Capture the cell that displays the provided text and extract its (X, Y) central coordinate. 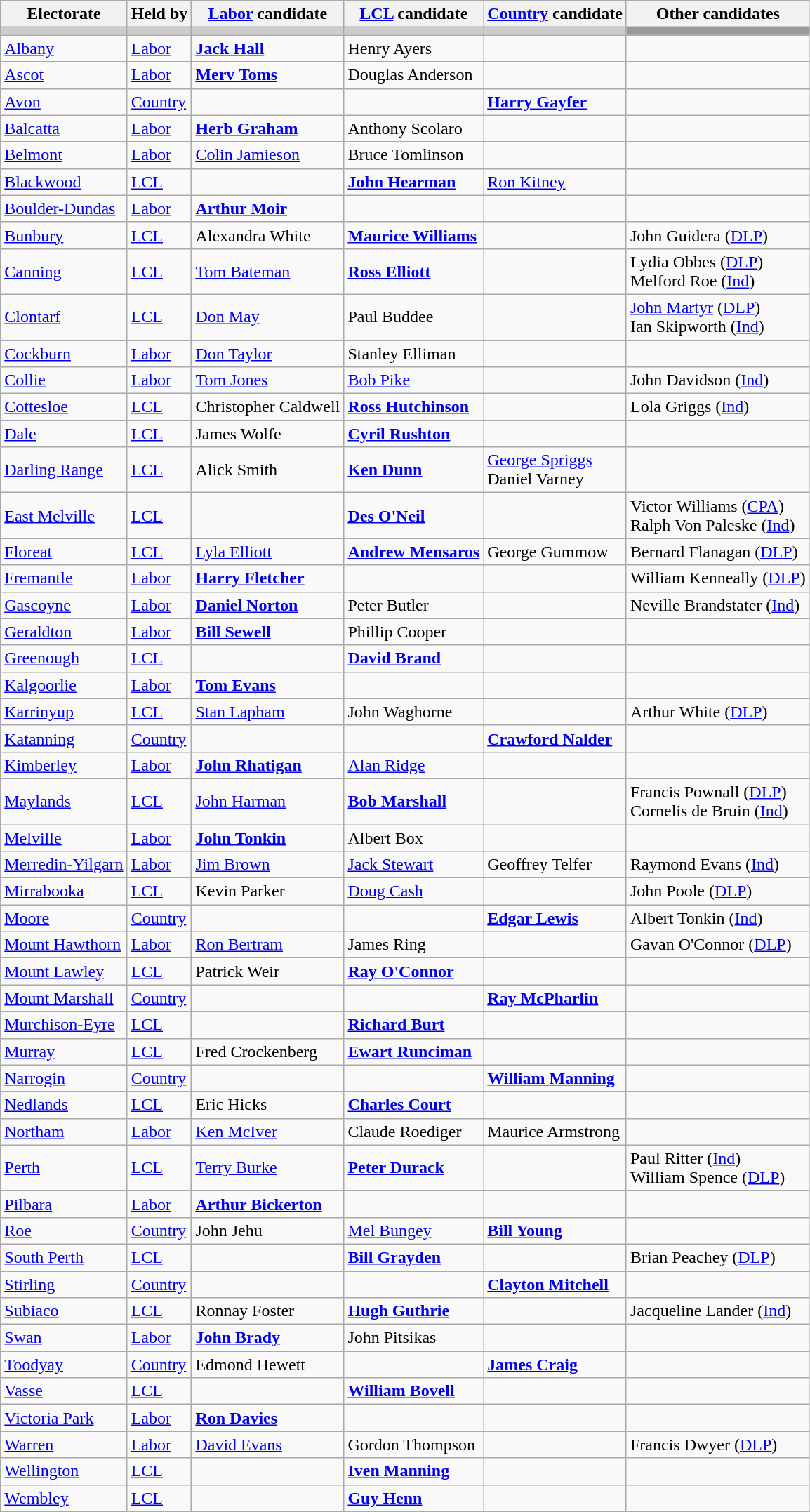
Alexandra White (268, 235)
Belmont (64, 155)
Toodyay (64, 1365)
Raymond Evans (Ind) (717, 865)
Ron Bertram (268, 945)
Mel Bungey (414, 1231)
Karrinyup (64, 712)
Douglas Anderson (414, 75)
William Bovell (414, 1391)
Jacqueline Lander (Ind) (717, 1311)
Bruce Tomlinson (414, 155)
Bunbury (64, 235)
William Manning (555, 1078)
Lyla Elliott (268, 552)
Colin Jamieson (268, 155)
Des O'Neil (414, 515)
Tom Jones (268, 380)
Ron Kitney (555, 182)
Victoria Park (64, 1418)
Brian Peachey (DLP) (717, 1257)
Pilbara (64, 1204)
Paul Buddee (414, 317)
David Brand (414, 658)
Murray (64, 1052)
Albert Tonkin (Ind) (717, 918)
Jim Brown (268, 865)
Bill Sewell (268, 632)
Richard Burt (414, 1025)
Other candidates (717, 14)
Jack Hall (268, 48)
Geoffrey Telfer (555, 865)
Stirling (64, 1284)
South Perth (64, 1257)
Paul Ritter (Ind) William Spence (DLP) (717, 1168)
James Ring (414, 945)
Fred Crockenberg (268, 1052)
Phillip Cooper (414, 632)
Daniel Norton (268, 605)
William Kenneally (DLP) (717, 578)
Terry Burke (268, 1168)
Bob Pike (414, 380)
Subiaco (64, 1311)
John Waghorne (414, 712)
Charles Court (414, 1105)
Crawford Nalder (555, 738)
Merredin-Yilgarn (64, 865)
Swan (64, 1338)
Arthur Moir (268, 208)
Vasse (64, 1391)
Victor Williams (CPA) Ralph Von Paleske (Ind) (717, 515)
Ray McPharlin (555, 998)
John Pitsikas (414, 1338)
LCL candidate (414, 14)
Albert Box (414, 837)
Ross Hutchinson (414, 407)
Jack Stewart (414, 865)
Fremantle (64, 578)
Bernard Flanagan (DLP) (717, 552)
Doug Cash (414, 891)
Alan Ridge (414, 765)
John Tonkin (268, 837)
Harry Fletcher (268, 578)
Neville Brandstater (Ind) (717, 605)
Iven Manning (414, 1471)
John Jehu (268, 1231)
Mirrabooka (64, 891)
Melville (64, 837)
Don May (268, 317)
Moore (64, 918)
Stan Lapham (268, 712)
Don Taylor (268, 353)
Balcatta (64, 128)
Francis Pownall (DLP) Cornelis de Bruin (Ind) (717, 802)
East Melville (64, 515)
Tom Evans (268, 685)
Katanning (64, 738)
Kevin Parker (268, 891)
Warren (64, 1445)
John Hearman (414, 182)
Perth (64, 1168)
Eric Hicks (268, 1105)
Albany (64, 48)
Held by (159, 14)
Murchison-Eyre (64, 1025)
Labor candidate (268, 14)
Anthony Scolaro (414, 128)
Merv Toms (268, 75)
Christopher Caldwell (268, 407)
Peter Durack (414, 1168)
Country candidate (555, 14)
Kalgoorlie (64, 685)
Ken Dunn (414, 470)
Ken McIver (268, 1132)
Gordon Thompson (414, 1445)
Avon (64, 102)
James Craig (555, 1365)
George Gummow (555, 552)
Bob Marshall (414, 802)
George Spriggs Daniel Varney (555, 470)
Edgar Lewis (555, 918)
Maurice Armstrong (555, 1132)
Hugh Guthrie (414, 1311)
Bill Young (555, 1231)
John Davidson (Ind) (717, 380)
Mount Lawley (64, 971)
Ray O'Connor (414, 971)
Electorate (64, 14)
Cockburn (64, 353)
Stanley Elliman (414, 353)
Wellington (64, 1471)
David Evans (268, 1445)
John Guidera (DLP) (717, 235)
Kimberley (64, 765)
John Martyr (DLP) Ian Skipworth (Ind) (717, 317)
Maurice Williams (414, 235)
Cyril Rushton (414, 434)
James Wolfe (268, 434)
Roe (64, 1231)
Patrick Weir (268, 971)
Ross Elliott (414, 271)
John Brady (268, 1338)
Arthur White (DLP) (717, 712)
Mount Hawthorn (64, 945)
Lola Griggs (Ind) (717, 407)
Ewart Runciman (414, 1052)
Darling Range (64, 470)
Lydia Obbes (DLP) Melford Roe (Ind) (717, 271)
Dale (64, 434)
John Harman (268, 802)
Cottesloe (64, 407)
Arthur Bickerton (268, 1204)
Tom Bateman (268, 271)
Geraldton (64, 632)
Harry Gayfer (555, 102)
Ascot (64, 75)
John Poole (DLP) (717, 891)
Gascoyne (64, 605)
Ronnay Foster (268, 1311)
Maylands (64, 802)
Canning (64, 271)
Clayton Mitchell (555, 1284)
Gavan O'Connor (DLP) (717, 945)
Bill Grayden (414, 1257)
John Rhatigan (268, 765)
Claude Roediger (414, 1132)
Edmond Hewett (268, 1365)
Herb Graham (268, 128)
Narrogin (64, 1078)
Andrew Mensaros (414, 552)
Greenough (64, 658)
Collie (64, 380)
Nedlands (64, 1105)
Floreat (64, 552)
Alick Smith (268, 470)
Wembley (64, 1498)
Mount Marshall (64, 998)
Francis Dwyer (DLP) (717, 1445)
Boulder-Dundas (64, 208)
Peter Butler (414, 605)
Guy Henn (414, 1498)
Clontarf (64, 317)
Ron Davies (268, 1418)
Henry Ayers (414, 48)
Northam (64, 1132)
Blackwood (64, 182)
